Search for the cell housing the specified text and yield its [x, y] center coordinate. 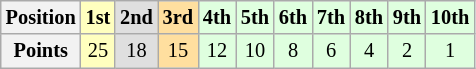
4th [217, 17]
Position [41, 17]
9th [407, 17]
10th [450, 17]
15 [178, 51]
3rd [178, 17]
25 [98, 51]
1st [98, 17]
2 [407, 51]
12 [217, 51]
6th [293, 17]
8 [293, 51]
7th [331, 17]
10 [255, 51]
6 [331, 51]
2nd [136, 17]
Points [41, 51]
4 [369, 51]
5th [255, 17]
8th [369, 17]
1 [450, 51]
18 [136, 51]
